Locate the cell with the specified text and output its [x, y] center coordinate. 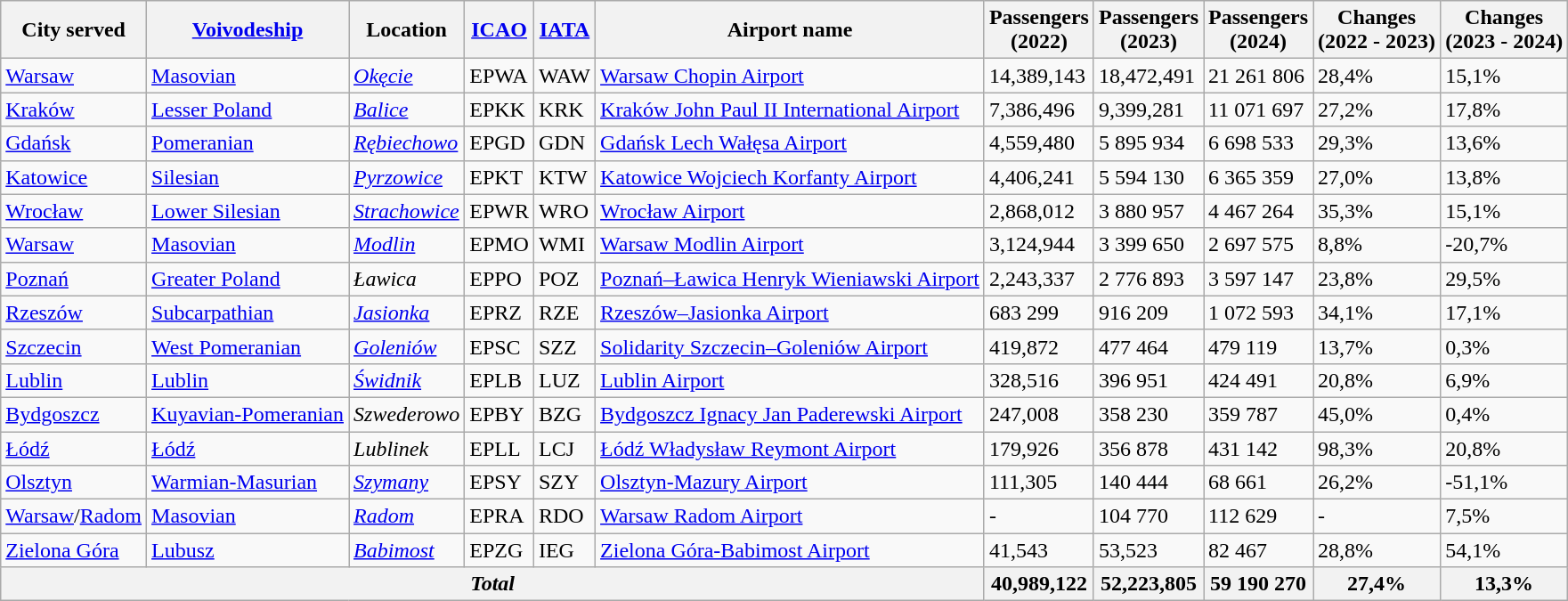
Szymany [407, 483]
8,8% [1377, 245]
Okęcie [407, 76]
Passengers(2023) [1149, 30]
Poznań [74, 279]
Radom [407, 516]
27,0% [1377, 177]
419,872 [1038, 346]
2,868,012 [1038, 211]
45,0% [1377, 414]
Goleniów [407, 346]
Pomeranian [248, 143]
Kraków John Paul II International Airport [791, 110]
LUZ [565, 380]
82 467 [1259, 550]
-20,7% [1505, 245]
Szczecin [74, 346]
Warsaw Radom Airport [791, 516]
179,926 [1038, 448]
Babimost [407, 550]
140 444 [1149, 483]
POZ [565, 279]
EPZG [500, 550]
Jasionka [407, 313]
112 629 [1259, 516]
111,305 [1038, 483]
5 895 934 [1149, 143]
Warsaw/Radom [74, 516]
13,7% [1377, 346]
SZZ [565, 346]
35,3% [1377, 211]
3 399 650 [1149, 245]
WRO [565, 211]
Airport name [791, 30]
RZE [565, 313]
Changes (2022 - 2023) [1377, 30]
Solidarity Szczecin–Goleniów Airport [791, 346]
104 770 [1149, 516]
EPBY [500, 414]
479 119 [1259, 346]
ICAO [500, 30]
Lower Silesian [248, 211]
Kraków [74, 110]
Passengers(2024) [1259, 30]
KRK [565, 110]
5 594 130 [1149, 177]
GDN [565, 143]
Szwederowo [407, 414]
Zielona Góra-Babimost Airport [791, 550]
Modlin [407, 245]
EPLB [500, 380]
Łódź Władysław Reymont Airport [791, 448]
Warsaw Modlin Airport [791, 245]
396 951 [1149, 380]
7,386,496 [1038, 110]
14,389,143 [1038, 76]
6 698 533 [1259, 143]
26,2% [1377, 483]
KTW [565, 177]
18,472,491 [1149, 76]
0,4% [1505, 414]
28,4% [1377, 76]
EPWA [500, 76]
356 878 [1149, 448]
EPMO [500, 245]
Kuyavian-Pomeranian [248, 414]
Zielona Góra [74, 550]
IEG [565, 550]
27,4% [1377, 584]
Subcarpathian [248, 313]
41,543 [1038, 550]
Lesser Poland [248, 110]
247,008 [1038, 414]
Lubusz [248, 550]
54,1% [1505, 550]
328,516 [1038, 380]
LCJ [565, 448]
6 365 359 [1259, 177]
EPRZ [500, 313]
2 697 575 [1259, 245]
EPGD [500, 143]
City served [74, 30]
359 787 [1259, 414]
Voivodeship [248, 30]
EPKK [500, 110]
6,9% [1505, 380]
13,3% [1505, 584]
11 071 697 [1259, 110]
40,989,122 [1038, 584]
17,1% [1505, 313]
17,8% [1505, 110]
Location [407, 30]
EPRA [500, 516]
Katowice Wojciech Korfanty Airport [791, 177]
West Pomeranian [248, 346]
2 776 893 [1149, 279]
RDO [565, 516]
68 661 [1259, 483]
Balice [407, 110]
3,124,944 [1038, 245]
34,1% [1377, 313]
BZG [565, 414]
EPKT [500, 177]
Gdańsk Lech Wałęsa Airport [791, 143]
EPWR [500, 211]
Olsztyn [74, 483]
3 880 957 [1149, 211]
4 467 264 [1259, 211]
916 209 [1149, 313]
1 072 593 [1259, 313]
2,243,337 [1038, 279]
Katowice [74, 177]
Ławica [407, 279]
SZY [565, 483]
29,3% [1377, 143]
Pyrzowice [407, 177]
EPSY [500, 483]
Lublinek [407, 448]
IATA [565, 30]
59 190 270 [1259, 584]
Rębiechowo [407, 143]
3 597 147 [1259, 279]
Bydgoszcz [74, 414]
Rzeszów [74, 313]
0,3% [1505, 346]
4,559,480 [1038, 143]
Warmian-Masurian [248, 483]
Changes (2023 - 2024) [1505, 30]
Wrocław [74, 211]
29,5% [1505, 279]
Lublin Airport [791, 380]
Gdańsk [74, 143]
4,406,241 [1038, 177]
EPPO [500, 279]
52,223,805 [1149, 584]
-51,1% [1505, 483]
683 299 [1038, 313]
21 261 806 [1259, 76]
Total [493, 584]
7,5% [1505, 516]
EPSC [500, 346]
Rzeszów–Jasionka Airport [791, 313]
Świdnik [407, 380]
431 142 [1259, 448]
Bydgoszcz Ignacy Jan Paderewski Airport [791, 414]
28,8% [1377, 550]
Wrocław Airport [791, 211]
424 491 [1259, 380]
98,3% [1377, 448]
Olsztyn-Mazury Airport [791, 483]
Warsaw Chopin Airport [791, 76]
23,8% [1377, 279]
13,8% [1505, 177]
Poznań–Ławica Henryk Wieniawski Airport [791, 279]
27,2% [1377, 110]
Greater Poland [248, 279]
Passengers(2022) [1038, 30]
Strachowice [407, 211]
WAW [565, 76]
13,6% [1505, 143]
53,523 [1149, 550]
477 464 [1149, 346]
WMI [565, 245]
EPLL [500, 448]
358 230 [1149, 414]
Silesian [248, 177]
9,399,281 [1149, 110]
